From the cell containing the given text, extract its center point as [X, Y] coordinate. 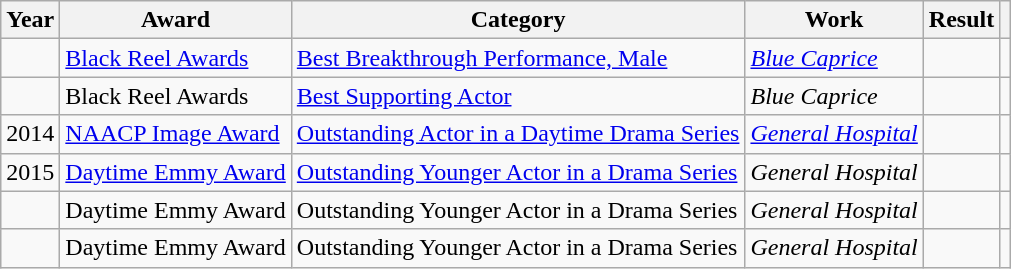
Outstanding Actor in a Daytime Drama Series [518, 134]
Category [518, 20]
Year [30, 20]
2014 [30, 134]
Result [961, 20]
Award [176, 20]
NAACP Image Award [176, 134]
Best Supporting Actor [518, 96]
Best Breakthrough Performance, Male [518, 58]
2015 [30, 172]
Work [834, 20]
